Determine the [x, y] coordinate at the center of the cell enclosing the given text.  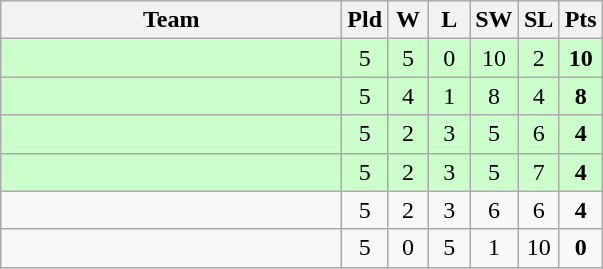
7 [538, 172]
L [450, 20]
SL [538, 20]
Pts [580, 20]
SW [494, 20]
W [408, 20]
Team [172, 20]
Pld [365, 20]
